Provide the (x, y) coordinate of the cell's center where the given text is located.  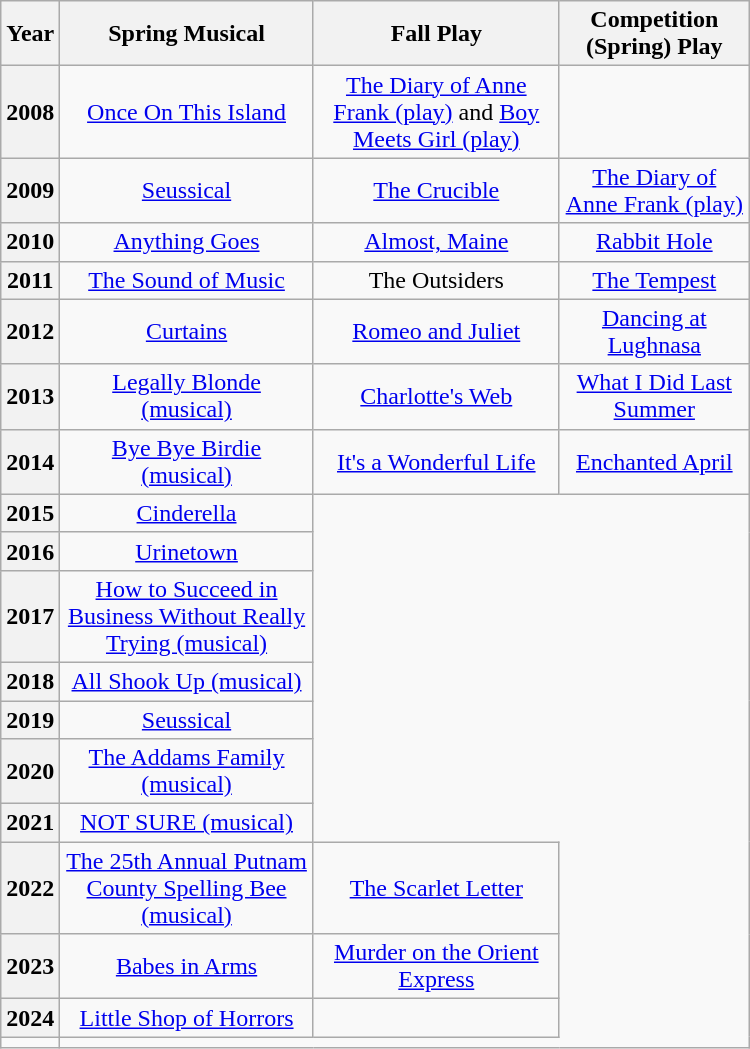
The Outsiders (436, 280)
The Addams Family (musical) (186, 772)
2009 (30, 190)
Enchanted April (654, 462)
Anything Goes (186, 242)
NOT SURE (musical) (186, 823)
2022 (30, 888)
Urinetown (186, 551)
2023 (30, 966)
It's a Wonderful Life (436, 462)
The 25th Annual Putnam County Spelling Bee (musical) (186, 888)
Once On This Island (186, 112)
Rabbit Hole (654, 242)
What I Did Last Summer (654, 396)
2020 (30, 772)
2010 (30, 242)
The Crucible (436, 190)
How to Succeed in Business Without Really Trying (musical) (186, 616)
The Diary of Anne Frank (play) (654, 190)
The Scarlet Letter (436, 888)
2021 (30, 823)
2024 (30, 1018)
Spring Musical (186, 34)
Babes in Arms (186, 966)
2013 (30, 396)
Curtains (186, 332)
2019 (30, 719)
Legally Blonde (musical) (186, 396)
Charlotte's Web (436, 396)
Competition (Spring) Play (654, 34)
Little Shop of Horrors (186, 1018)
2014 (30, 462)
2011 (30, 280)
2016 (30, 551)
Fall Play (436, 34)
Bye Bye Birdie (musical) (186, 462)
2018 (30, 681)
Romeo and Juliet (436, 332)
Dancing at Lughnasa (654, 332)
The Sound of Music (186, 280)
Murder on the Orient Express (436, 966)
Year (30, 34)
Almost, Maine (436, 242)
Cinderella (186, 513)
The Diary of Anne Frank (play) and Boy Meets Girl (play) (436, 112)
The Tempest (654, 280)
2017 (30, 616)
2008 (30, 112)
2015 (30, 513)
2012 (30, 332)
All Shook Up (musical) (186, 681)
